From the cell containing the given text, extract its center point as [X, Y] coordinate. 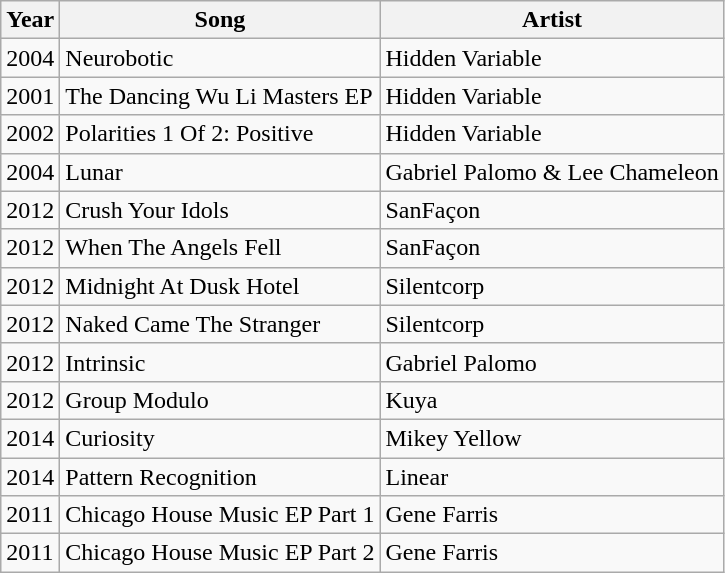
Artist [552, 20]
Chicago House Music EP Part 2 [220, 553]
Mikey Yellow [552, 438]
Midnight At Dusk Hotel [220, 286]
Gabriel Palomo [552, 362]
Naked Came The Stranger [220, 324]
2002 [30, 134]
Polarities 1 Of 2: Positive [220, 134]
2001 [30, 96]
Crush Your Idols [220, 210]
The Dancing Wu Li Masters EP [220, 96]
Gabriel Palomo & Lee Chameleon [552, 172]
Curiosity [220, 438]
Song [220, 20]
Year [30, 20]
Pattern Recognition [220, 477]
Group Modulo [220, 400]
Chicago House Music EP Part 1 [220, 515]
Neurobotic [220, 58]
Kuya [552, 400]
When The Angels Fell [220, 248]
Intrinsic [220, 362]
Lunar [220, 172]
Linear [552, 477]
